For the text-containing cell, return its midpoint in [x, y] coordinate format. 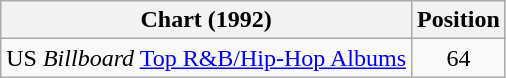
Position [459, 20]
64 [459, 58]
US Billboard Top R&B/Hip-Hop Albums [206, 58]
Chart (1992) [206, 20]
